Output the (x, y) coordinate of the center of the cell containing the given text.  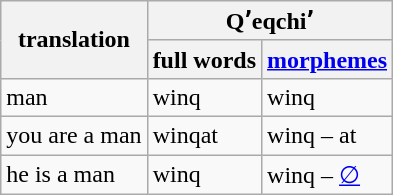
winqat (204, 135)
winq – ∅ (328, 174)
man (74, 97)
morphemes (328, 59)
winq – at (328, 135)
Qʼeqchiʼ (270, 21)
translation (74, 40)
he is a man (74, 174)
you are a man (74, 135)
full words (204, 59)
